Scan for the cell matching the given text and deliver its [X, Y] coordinate at center. 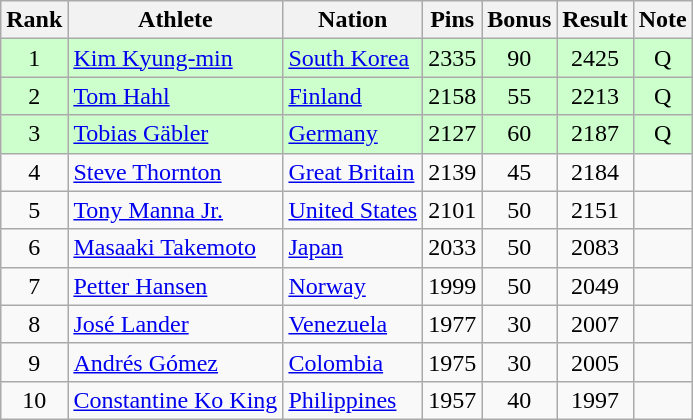
1957 [452, 400]
2 [34, 96]
2049 [595, 286]
2213 [595, 96]
1975 [452, 362]
10 [34, 400]
2425 [595, 58]
60 [520, 134]
Rank [34, 20]
1 [34, 58]
1997 [595, 400]
Venezuela [353, 324]
Great Britain [353, 172]
40 [520, 400]
United States [353, 210]
Tom Hahl [176, 96]
2184 [595, 172]
Norway [353, 286]
Colombia [353, 362]
Result [595, 20]
Andrés Gómez [176, 362]
2127 [452, 134]
Japan [353, 248]
Tony Manna Jr. [176, 210]
2005 [595, 362]
8 [34, 324]
Athlete [176, 20]
Finland [353, 96]
Kim Kyung-min [176, 58]
2335 [452, 58]
Note [662, 20]
Pins [452, 20]
7 [34, 286]
1999 [452, 286]
South Korea [353, 58]
Petter Hansen [176, 286]
2139 [452, 172]
Steve Thornton [176, 172]
José Lander [176, 324]
2033 [452, 248]
2187 [595, 134]
Masaaki Takemoto [176, 248]
55 [520, 96]
2007 [595, 324]
9 [34, 362]
Philippines [353, 400]
5 [34, 210]
Constantine Ko King [176, 400]
4 [34, 172]
6 [34, 248]
2101 [452, 210]
3 [34, 134]
1977 [452, 324]
Bonus [520, 20]
2151 [595, 210]
Germany [353, 134]
2083 [595, 248]
45 [520, 172]
Tobias Gäbler [176, 134]
2158 [452, 96]
Nation [353, 20]
90 [520, 58]
